Extract the (X, Y) coordinate from the center of the cell holding the provided text.  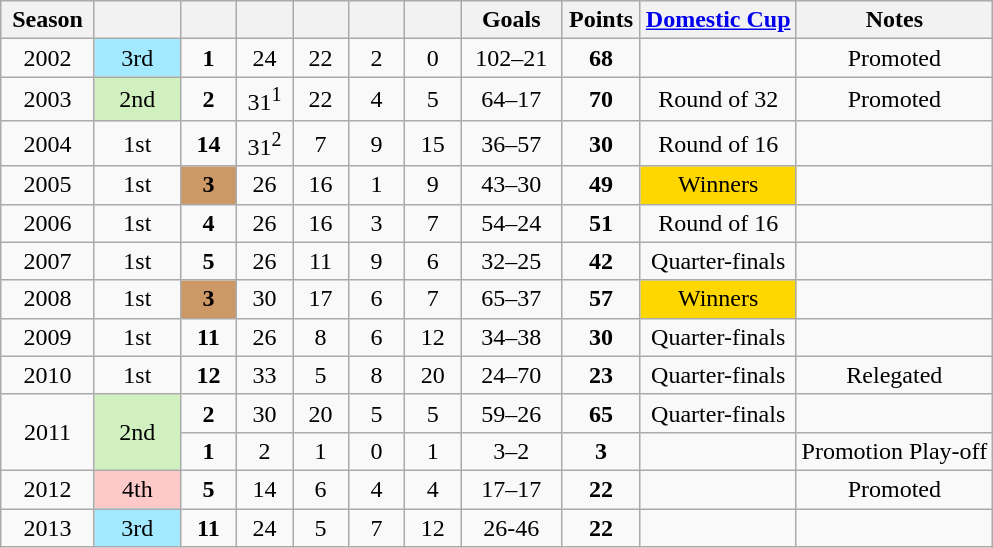
51 (602, 223)
2005 (48, 185)
3–2 (512, 451)
311 (264, 100)
23 (602, 375)
Notes (894, 20)
Points (602, 20)
15 (433, 144)
312 (264, 144)
49 (602, 185)
65 (602, 413)
2010 (48, 375)
33 (264, 375)
54–24 (512, 223)
2003 (48, 100)
4th (137, 489)
Domestic Cup (718, 20)
102–21 (512, 58)
2013 (48, 528)
2011 (48, 432)
2007 (48, 261)
57 (602, 299)
24–70 (512, 375)
2012 (48, 489)
2004 (48, 144)
17 (320, 299)
Goals (512, 20)
Promotion Play-off (894, 451)
Relegated (894, 375)
2008 (48, 299)
Round of 32 (718, 100)
36–57 (512, 144)
59–26 (512, 413)
Season (48, 20)
2002 (48, 58)
34–38 (512, 337)
26-46 (512, 528)
42 (602, 261)
32–25 (512, 261)
65–37 (512, 299)
43–30 (512, 185)
2006 (48, 223)
2009 (48, 337)
70 (602, 100)
68 (602, 58)
64–17 (512, 100)
17–17 (512, 489)
